Return (x, y) of the center of cell containing provided text 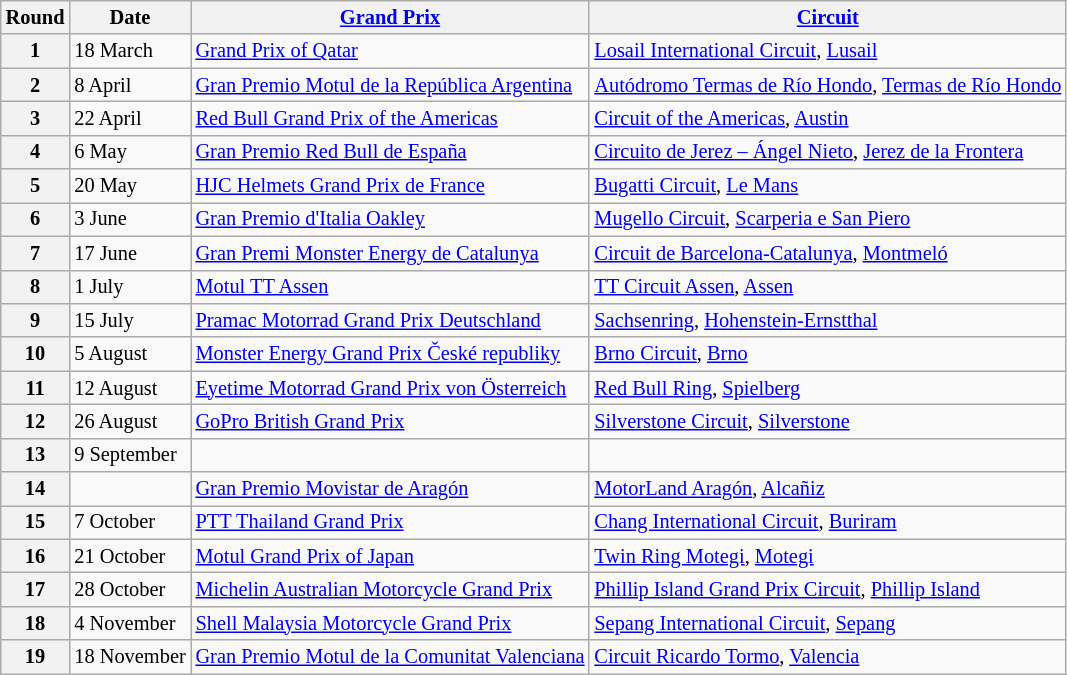
12 (36, 421)
5 (36, 186)
4 November (130, 623)
HJC Helmets Grand Prix de France (390, 186)
20 May (130, 186)
8 April (130, 85)
19 (36, 657)
9 September (130, 455)
Bugatti Circuit, Le Mans (828, 186)
Silverstone Circuit, Silverstone (828, 421)
Round (36, 17)
MotorLand Aragón, Alcañiz (828, 489)
12 August (130, 388)
Circuit (828, 17)
7 October (130, 522)
1 (36, 51)
1 July (130, 287)
Mugello Circuit, Scarperia e San Piero (828, 219)
15 (36, 522)
28 October (130, 589)
Gran Premio Red Bull de España (390, 152)
Red Bull Ring, Spielberg (828, 388)
Circuit of the Americas, Austin (828, 118)
Circuit de Barcelona-Catalunya, Montmeló (828, 253)
Red Bull Grand Prix of the Americas (390, 118)
4 (36, 152)
Eyetime Motorrad Grand Prix von Österreich (390, 388)
Gran Premio Motul de la República Argentina (390, 85)
Circuit Ricardo Tormo, Valencia (828, 657)
Monster Energy Grand Prix České republiky (390, 354)
Sepang International Circuit, Sepang (828, 623)
TT Circuit Assen, Assen (828, 287)
6 (36, 219)
15 July (130, 320)
Gran Premio d'Italia Oakley (390, 219)
10 (36, 354)
Chang International Circuit, Buriram (828, 522)
Phillip Island Grand Prix Circuit, Phillip Island (828, 589)
8 (36, 287)
Gran Premio Movistar de Aragón (390, 489)
Twin Ring Motegi, Motegi (828, 556)
6 May (130, 152)
Shell Malaysia Motorcycle Grand Prix (390, 623)
17 (36, 589)
GoPro British Grand Prix (390, 421)
Autódromo Termas de Río Hondo, Termas de Río Hondo (828, 85)
PTT Thailand Grand Prix (390, 522)
17 June (130, 253)
Motul Grand Prix of Japan (390, 556)
Grand Prix of Qatar (390, 51)
Sachsenring, Hohenstein-Ernstthal (828, 320)
16 (36, 556)
22 April (130, 118)
18 (36, 623)
Circuito de Jerez – Ángel Nieto, Jerez de la Frontera (828, 152)
14 (36, 489)
3 June (130, 219)
21 October (130, 556)
11 (36, 388)
26 August (130, 421)
Grand Prix (390, 17)
Brno Circuit, Brno (828, 354)
Gran Premi Monster Energy de Catalunya (390, 253)
3 (36, 118)
13 (36, 455)
5 August (130, 354)
Pramac Motorrad Grand Prix Deutschland (390, 320)
Motul TT Assen (390, 287)
Losail International Circuit, Lusail (828, 51)
Gran Premio Motul de la Comunitat Valenciana (390, 657)
Michelin Australian Motorcycle Grand Prix (390, 589)
9 (36, 320)
18 March (130, 51)
Date (130, 17)
2 (36, 85)
7 (36, 253)
18 November (130, 657)
